Detect which cell encompasses the target text, then output its (X, Y) center coordinate. 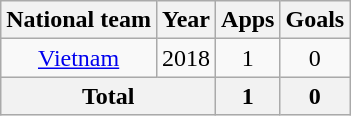
Year (186, 20)
Total (108, 96)
2018 (186, 58)
National team (79, 20)
Goals (315, 20)
Apps (248, 20)
Vietnam (79, 58)
